Scan for the cell matching the given text and deliver its [X, Y] coordinate at center. 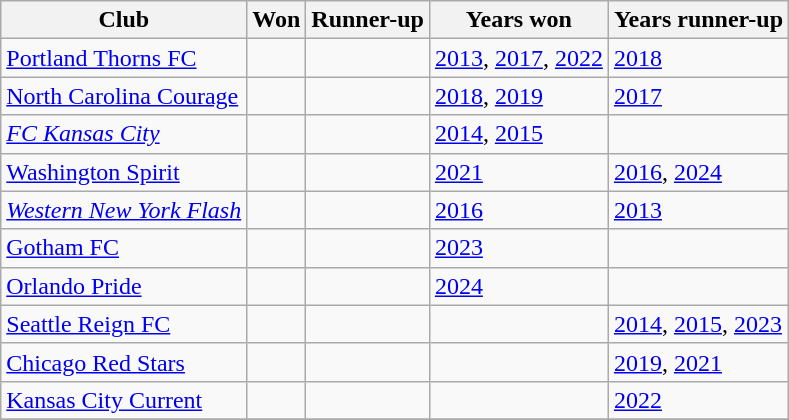
2018, 2019 [518, 96]
2018 [698, 58]
Portland Thorns FC [124, 58]
Runner-up [368, 20]
Kansas City Current [124, 400]
2023 [518, 248]
Seattle Reign FC [124, 324]
2017 [698, 96]
Orlando Pride [124, 286]
Won [276, 20]
2014, 2015 [518, 134]
Western New York Flash [124, 210]
2013, 2017, 2022 [518, 58]
Club [124, 20]
Chicago Red Stars [124, 362]
Washington Spirit [124, 172]
FC Kansas City [124, 134]
2022 [698, 400]
Years runner-up [698, 20]
2019, 2021 [698, 362]
Years won [518, 20]
Gotham FC [124, 248]
2016 [518, 210]
2014, 2015, 2023 [698, 324]
2021 [518, 172]
2024 [518, 286]
2013 [698, 210]
North Carolina Courage [124, 96]
2016, 2024 [698, 172]
